For the text-containing cell, return its midpoint in (x, y) coordinate format. 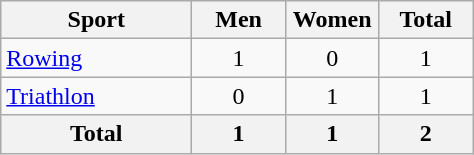
Triathlon (96, 96)
2 (426, 134)
Rowing (96, 58)
Men (239, 20)
Sport (96, 20)
Women (332, 20)
